For the text-containing cell, return its midpoint in [X, Y] coordinate format. 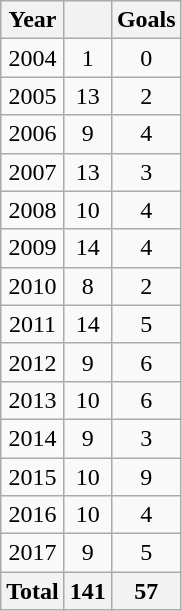
2004 [33, 58]
2009 [33, 248]
0 [146, 58]
141 [88, 591]
Goals [146, 20]
Total [33, 591]
2005 [33, 96]
2016 [33, 515]
2008 [33, 210]
2006 [33, 134]
2010 [33, 286]
2012 [33, 362]
2014 [33, 438]
2015 [33, 477]
57 [146, 591]
1 [88, 58]
8 [88, 286]
2017 [33, 553]
2011 [33, 324]
2013 [33, 400]
2007 [33, 172]
Year [33, 20]
